Search for the cell housing the specified text and yield its [x, y] center coordinate. 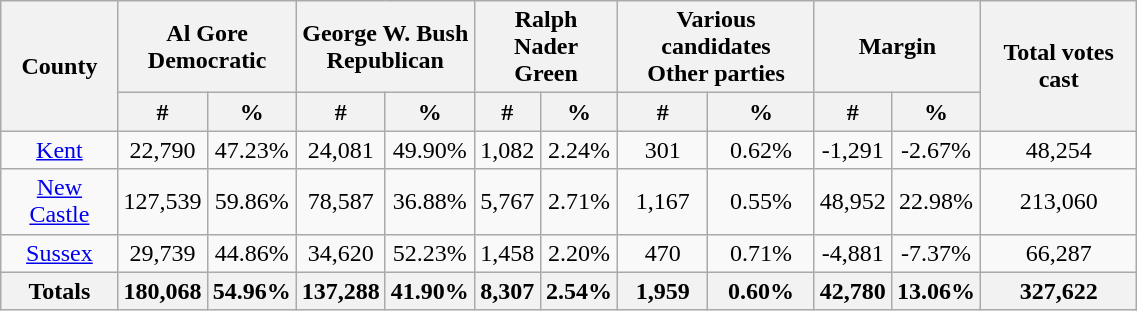
County [60, 66]
44.86% [252, 253]
66,287 [1058, 253]
42,780 [852, 291]
0.60% [762, 291]
36.88% [430, 202]
49.90% [430, 150]
470 [663, 253]
22,790 [162, 150]
5,767 [507, 202]
327,622 [1058, 291]
1,458 [507, 253]
Al GoreDemocratic [207, 47]
Sussex [60, 253]
1,082 [507, 150]
47.23% [252, 150]
213,060 [1058, 202]
-1,291 [852, 150]
41.90% [430, 291]
22.98% [936, 202]
29,739 [162, 253]
0.62% [762, 150]
Total votes cast [1058, 66]
59.86% [252, 202]
Totals [60, 291]
Various candidatesOther parties [716, 47]
0.71% [762, 253]
52.23% [430, 253]
George W. BushRepublican [385, 47]
Margin [897, 47]
-7.37% [936, 253]
2.54% [579, 291]
1,167 [663, 202]
24,081 [340, 150]
New Castle [60, 202]
301 [663, 150]
-2.67% [936, 150]
Kent [60, 150]
1,959 [663, 291]
-4,881 [852, 253]
127,539 [162, 202]
137,288 [340, 291]
8,307 [507, 291]
48,952 [852, 202]
180,068 [162, 291]
48,254 [1058, 150]
78,587 [340, 202]
2.20% [579, 253]
34,620 [340, 253]
2.71% [579, 202]
Ralph NaderGreen [546, 47]
2.24% [579, 150]
54.96% [252, 291]
13.06% [936, 291]
0.55% [762, 202]
